Scan for the cell matching the given text and deliver its (x, y) coordinate at center. 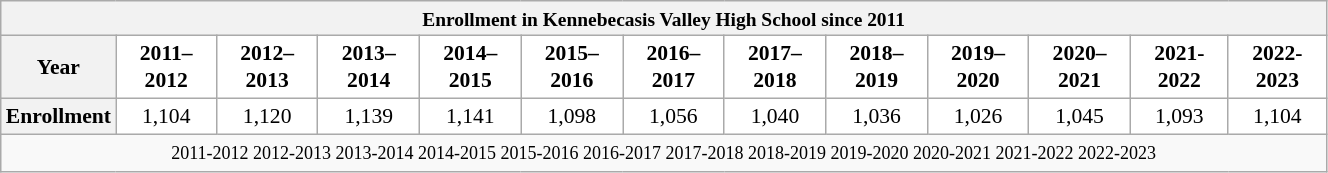
1,139 (369, 116)
1,045 (1080, 116)
2013–2014 (369, 67)
2019–2020 (978, 67)
Year (58, 67)
2011–2012 (166, 67)
Enrollment in Kennebecasis Valley High School since 2011 (664, 18)
1,040 (775, 116)
2016–2017 (674, 67)
1,120 (267, 116)
2021-2022 (1179, 67)
2012–2013 (267, 67)
1,056 (674, 116)
2022-2023 (1277, 67)
2020–2021 (1080, 67)
Enrollment (58, 116)
2018–2019 (877, 67)
1,026 (978, 116)
2015–2016 (572, 67)
1,098 (572, 116)
1,093 (1179, 116)
1,141 (470, 116)
2011-2012 2012-2013 2013-2014 2014-2015 2015-2016 2016-2017 2017-2018 2018-2019 2019-2020 2020-2021 2021-2022 2022-2023 (664, 153)
2014–2015 (470, 67)
2017–2018 (775, 67)
1,036 (877, 116)
